Determine the [x, y] coordinate at the center of the cell enclosing the given text.  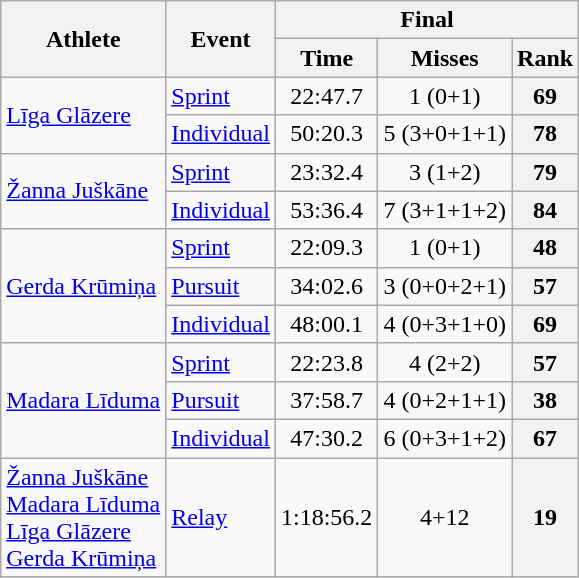
22:47.7 [326, 96]
Madara Līduma [84, 400]
4 (0+3+1+0) [445, 324]
84 [546, 210]
3 (0+0+2+1) [445, 286]
7 (3+1+1+2) [445, 210]
78 [546, 134]
4 (0+2+1+1) [445, 400]
Time [326, 58]
Athlete [84, 39]
Event [221, 39]
23:32.4 [326, 172]
Misses [445, 58]
Žanna JuškāneMadara LīdumaLīga GlāzereGerda Krūmiņa [84, 518]
5 (3+0+1+1) [445, 134]
48 [546, 248]
4 (2+2) [445, 362]
19 [546, 518]
53:36.4 [326, 210]
47:30.2 [326, 438]
Gerda Krūmiņa [84, 286]
48:00.1 [326, 324]
Rank [546, 58]
3 (1+2) [445, 172]
37:58.7 [326, 400]
38 [546, 400]
6 (0+3+1+2) [445, 438]
67 [546, 438]
Līga Glāzere [84, 115]
22:09.3 [326, 248]
22:23.8 [326, 362]
34:02.6 [326, 286]
79 [546, 172]
Final [426, 20]
Relay [221, 518]
4+12 [445, 518]
1:18:56.2 [326, 518]
50:20.3 [326, 134]
Žanna Juškāne [84, 191]
